Provide the (x, y) coordinate of the cell's center where the given text is located.  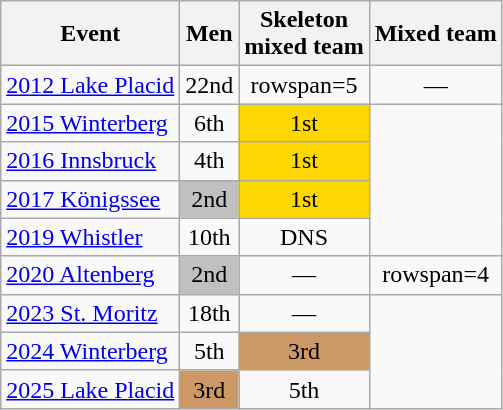
2024 Winterberg (90, 351)
10th (210, 237)
2025 Lake Placid (90, 389)
4th (210, 161)
rowspan=4 (436, 275)
2016 Innsbruck (90, 161)
22nd (210, 85)
Skeletonmixed team (304, 34)
Mixed team (436, 34)
6th (210, 123)
2023 St. Moritz (90, 313)
18th (210, 313)
2015 Winterberg (90, 123)
2020 Altenberg (90, 275)
DNS (304, 237)
Event (90, 34)
Men (210, 34)
2017 Königssee (90, 199)
2019 Whistler (90, 237)
rowspan=5 (304, 85)
2012 Lake Placid (90, 85)
